From the cell containing the given text, extract its center point as [x, y] coordinate. 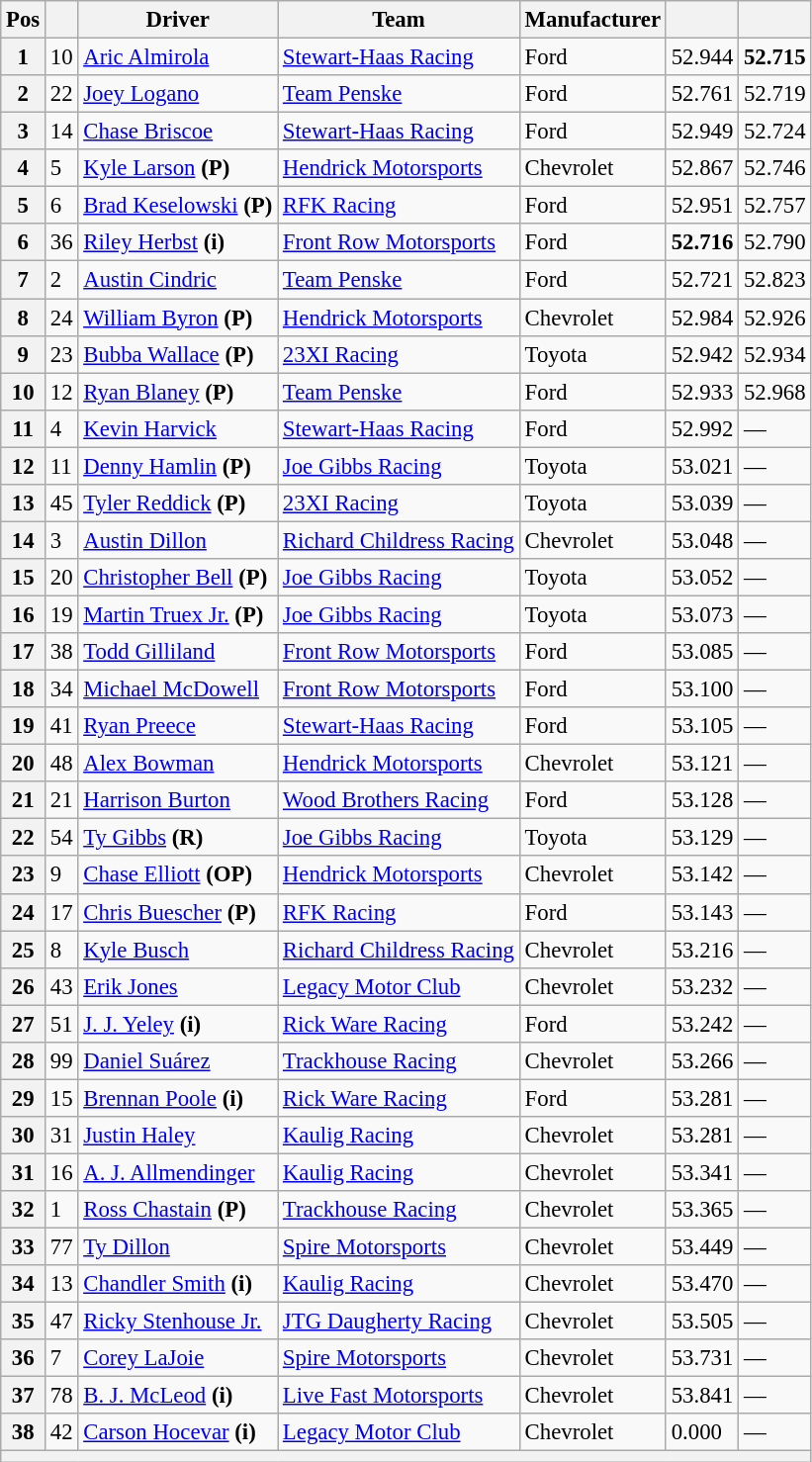
Driver [178, 20]
Alex Bowman [178, 764]
Austin Dillon [178, 540]
52.944 [702, 57]
52.968 [775, 392]
53.039 [702, 503]
Kyle Larson (P) [178, 168]
52.719 [775, 94]
35 [24, 1322]
52.757 [775, 206]
Ricky Stenhouse Jr. [178, 1322]
Team [400, 20]
43 [61, 986]
Ryan Blaney (P) [178, 392]
37 [24, 1396]
99 [61, 1061]
53.266 [702, 1061]
A. J. Allmendinger [178, 1172]
Todd Gilliland [178, 652]
William Byron (P) [178, 318]
Ross Chastain (P) [178, 1210]
25 [24, 950]
47 [61, 1322]
53.085 [702, 652]
52.867 [702, 168]
33 [24, 1247]
52.823 [775, 280]
53.449 [702, 1247]
52.926 [775, 318]
53.142 [702, 875]
0.000 [702, 1433]
Riley Herbst (i) [178, 242]
52.984 [702, 318]
Corey LaJoie [178, 1358]
28 [24, 1061]
Live Fast Motorsports [400, 1396]
Chase Elliott (OP) [178, 875]
Wood Brothers Racing [400, 800]
JTG Daugherty Racing [400, 1322]
52.933 [702, 392]
53.143 [702, 912]
Ty Gibbs (R) [178, 838]
Pos [24, 20]
53.470 [702, 1284]
Kevin Harvick [178, 428]
Kyle Busch [178, 950]
32 [24, 1210]
53.048 [702, 540]
53.021 [702, 466]
Denny Hamlin (P) [178, 466]
Aric Almirola [178, 57]
52.724 [775, 132]
29 [24, 1098]
52.716 [702, 242]
53.121 [702, 764]
Chandler Smith (i) [178, 1284]
Bubba Wallace (P) [178, 354]
52.992 [702, 428]
Martin Truex Jr. (P) [178, 614]
Brennan Poole (i) [178, 1098]
48 [61, 764]
52.761 [702, 94]
53.505 [702, 1322]
53.128 [702, 800]
53.232 [702, 986]
30 [24, 1136]
Ty Dillon [178, 1247]
18 [24, 689]
Brad Keselowski (P) [178, 206]
26 [24, 986]
Carson Hocevar (i) [178, 1433]
Michael McDowell [178, 689]
Joey Logano [178, 94]
53.100 [702, 689]
78 [61, 1396]
52.951 [702, 206]
52.715 [775, 57]
53.216 [702, 950]
53.073 [702, 614]
77 [61, 1247]
Austin Cindric [178, 280]
42 [61, 1433]
52.934 [775, 354]
45 [61, 503]
Daniel Suárez [178, 1061]
53.105 [702, 726]
52.949 [702, 132]
41 [61, 726]
52.746 [775, 168]
Erik Jones [178, 986]
Harrison Burton [178, 800]
Justin Haley [178, 1136]
53.731 [702, 1358]
54 [61, 838]
Christopher Bell (P) [178, 578]
53.341 [702, 1172]
27 [24, 1024]
52.721 [702, 280]
Ryan Preece [178, 726]
Manufacturer [592, 20]
Tyler Reddick (P) [178, 503]
52.790 [775, 242]
53.841 [702, 1396]
52.942 [702, 354]
Chris Buescher (P) [178, 912]
53.129 [702, 838]
53.242 [702, 1024]
B. J. McLeod (i) [178, 1396]
51 [61, 1024]
53.052 [702, 578]
53.365 [702, 1210]
J. J. Yeley (i) [178, 1024]
Chase Briscoe [178, 132]
